Determine the (X, Y) coordinate at the center of the cell enclosing the given text.  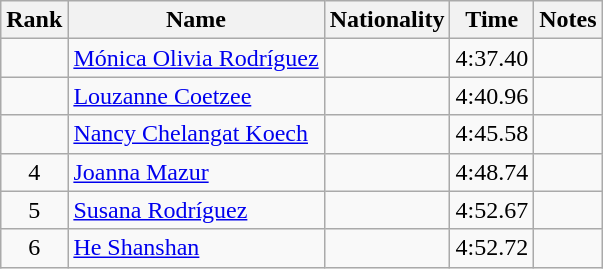
4:48.74 (492, 172)
4:40.96 (492, 96)
4:37.40 (492, 58)
Joanna Mazur (196, 172)
4:52.72 (492, 248)
Susana Rodríguez (196, 210)
6 (34, 248)
Notes (568, 20)
4:45.58 (492, 134)
5 (34, 210)
Mónica Olivia Rodríguez (196, 58)
Louzanne Coetzee (196, 96)
Nationality (387, 20)
4 (34, 172)
Nancy Chelangat Koech (196, 134)
Rank (34, 20)
Time (492, 20)
He Shanshan (196, 248)
Name (196, 20)
4:52.67 (492, 210)
